Locate the cell with the specified text and output its (x, y) center coordinate. 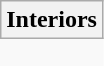
Interiors (52, 20)
